Find where the given text appears and provide that cell's center as (X, Y) coordinate. 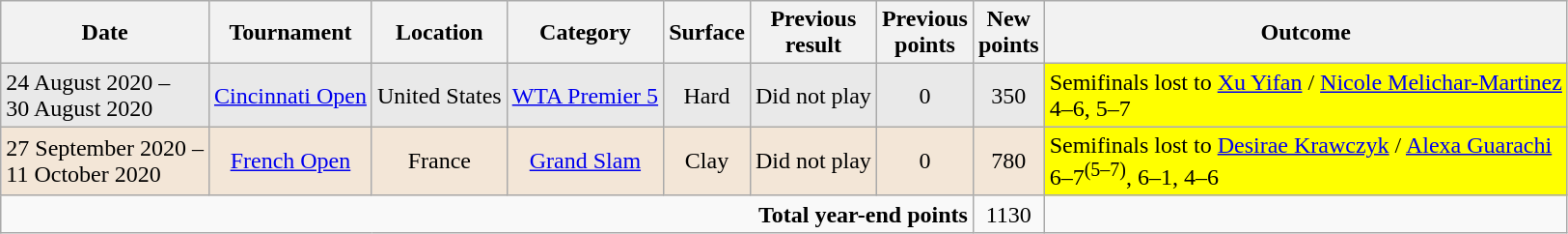
Total year-end points (487, 214)
French Open (289, 161)
Category (585, 33)
780 (1008, 161)
Clay (707, 161)
Hard (707, 95)
Grand Slam (585, 161)
United States (439, 95)
1130 (1008, 214)
WTA Premier 5 (585, 95)
Tournament (289, 33)
Date (105, 33)
Previousresult (812, 33)
24 August 2020 –30 August 2020 (105, 95)
Location (439, 33)
France (439, 161)
Previouspoints (924, 33)
Surface (707, 33)
Semifinals lost to Desirae Krawczyk / Alexa Guarachi6–7(5–7), 6–1, 4–6 (1306, 161)
27 September 2020 –11 October 2020 (105, 161)
Outcome (1306, 33)
Semifinals lost to Xu Yifan / Nicole Melichar-Martinez4–6, 5–7 (1306, 95)
350 (1008, 95)
Newpoints (1008, 33)
Cincinnati Open (289, 95)
